Pinpoint the cell where the given text exists, returning its [x, y] midpoint coordinate. 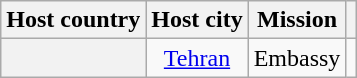
Tehran [197, 58]
Host city [197, 20]
Host country [74, 20]
Embassy [297, 58]
Mission [297, 20]
